Pinpoint the cell where the given text exists, returning its [x, y] midpoint coordinate. 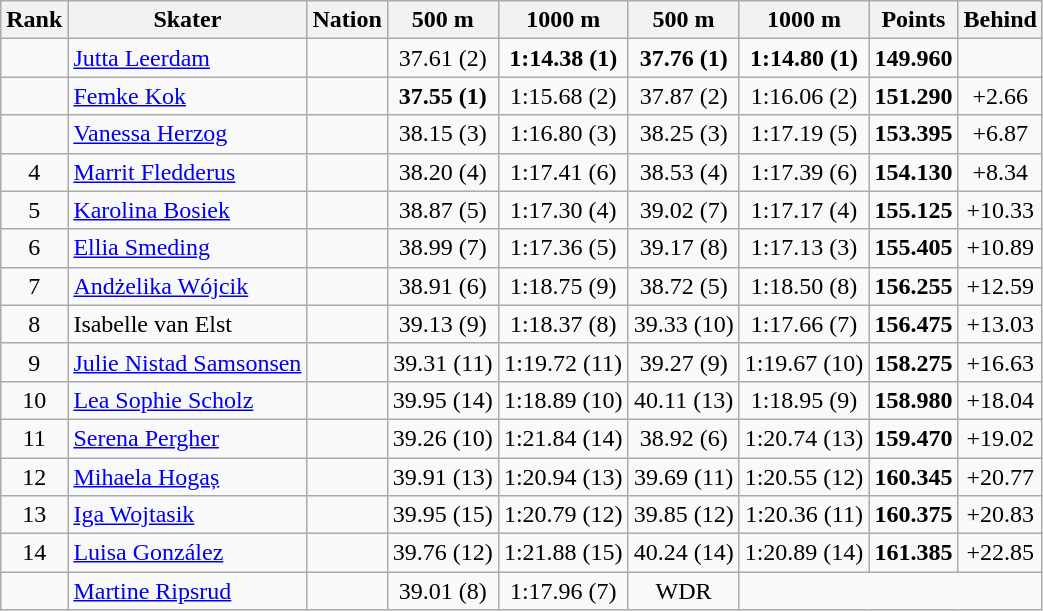
Points [914, 20]
Mihaela Hogaș [188, 477]
5 [34, 210]
Vanessa Herzog [188, 134]
39.95 (15) [442, 515]
1:20.94 (13) [563, 477]
Karolina Bosiek [188, 210]
156.475 [914, 324]
Nation [347, 20]
39.31 (11) [442, 362]
158.275 [914, 362]
37.55 (1) [442, 96]
1:17.66 (7) [804, 324]
39.69 (11) [684, 477]
38.25 (3) [684, 134]
Andżelika Wójcik [188, 286]
38.72 (5) [684, 286]
6 [34, 248]
1:18.37 (8) [563, 324]
Rank [34, 20]
39.95 (14) [442, 400]
161.385 [914, 553]
38.99 (7) [442, 248]
155.405 [914, 248]
12 [34, 477]
4 [34, 172]
39.33 (10) [684, 324]
1:19.67 (10) [804, 362]
160.375 [914, 515]
+12.59 [1000, 286]
1:17.17 (4) [804, 210]
1:14.38 (1) [563, 58]
+22.85 [1000, 553]
1:21.88 (15) [563, 553]
39.91 (13) [442, 477]
37.87 (2) [684, 96]
Jutta Leerdam [188, 58]
151.290 [914, 96]
1:20.55 (12) [804, 477]
10 [34, 400]
1:15.68 (2) [563, 96]
Martine Ripsrud [188, 591]
37.76 (1) [684, 58]
Isabelle van Elst [188, 324]
153.395 [914, 134]
39.17 (8) [684, 248]
+20.77 [1000, 477]
+20.83 [1000, 515]
37.61 (2) [442, 58]
Femke Kok [188, 96]
Iga Wojtasik [188, 515]
+8.34 [1000, 172]
1:17.30 (4) [563, 210]
7 [34, 286]
Serena Pergher [188, 438]
39.27 (9) [684, 362]
1:16.06 (2) [804, 96]
149.960 [914, 58]
39.26 (10) [442, 438]
158.980 [914, 400]
13 [34, 515]
38.91 (6) [442, 286]
1:16.80 (3) [563, 134]
Skater [188, 20]
38.92 (6) [684, 438]
1:17.41 (6) [563, 172]
1:18.50 (8) [804, 286]
39.01 (8) [442, 591]
14 [34, 553]
156.255 [914, 286]
38.20 (4) [442, 172]
+16.63 [1000, 362]
1:20.79 (12) [563, 515]
8 [34, 324]
159.470 [914, 438]
40.11 (13) [684, 400]
Behind [1000, 20]
38.15 (3) [442, 134]
1:17.36 (5) [563, 248]
39.85 (12) [684, 515]
Ellia Smeding [188, 248]
+18.04 [1000, 400]
154.130 [914, 172]
+13.03 [1000, 324]
160.345 [914, 477]
Lea Sophie Scholz [188, 400]
+2.66 [1000, 96]
1:20.74 (13) [804, 438]
155.125 [914, 210]
1:21.84 (14) [563, 438]
+10.33 [1000, 210]
Marrit Fledderus [188, 172]
1:17.19 (5) [804, 134]
+19.02 [1000, 438]
+6.87 [1000, 134]
39.13 (9) [442, 324]
1:17.39 (6) [804, 172]
1:20.89 (14) [804, 553]
WDR [684, 591]
40.24 (14) [684, 553]
+10.89 [1000, 248]
9 [34, 362]
1:17.96 (7) [563, 591]
1:17.13 (3) [804, 248]
1:19.72 (11) [563, 362]
38.87 (5) [442, 210]
11 [34, 438]
Luisa González [188, 553]
39.76 (12) [442, 553]
1:18.75 (9) [563, 286]
39.02 (7) [684, 210]
1:14.80 (1) [804, 58]
Julie Nistad Samsonsen [188, 362]
1:20.36 (11) [804, 515]
1:18.89 (10) [563, 400]
1:18.95 (9) [804, 400]
38.53 (4) [684, 172]
